Find where the given text appears and provide that cell's center as (x, y) coordinate. 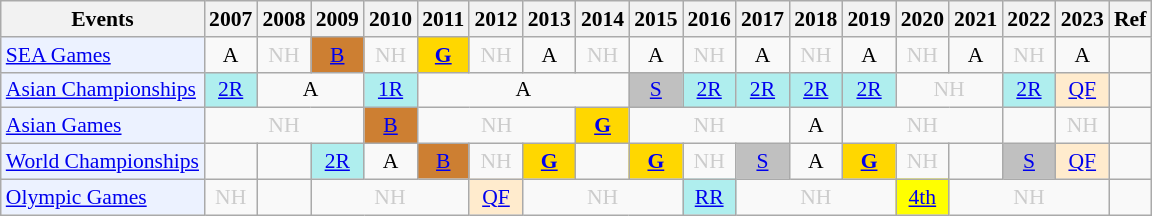
2020 (922, 19)
2023 (1082, 19)
4th (922, 197)
World Championships (102, 162)
1R (390, 90)
2009 (338, 19)
Asian Championships (102, 90)
2016 (710, 19)
2008 (284, 19)
2021 (976, 19)
SEA Games (102, 55)
Events (102, 19)
2019 (868, 19)
2010 (390, 19)
2012 (496, 19)
2018 (816, 19)
Ref (1130, 19)
2015 (656, 19)
2007 (230, 19)
Olympic Games (102, 197)
Asian Games (102, 126)
2022 (1028, 19)
RR (710, 197)
2011 (443, 19)
2017 (762, 19)
2013 (550, 19)
2014 (602, 19)
